Pinpoint the cell where the given text exists, returning its [x, y] midpoint coordinate. 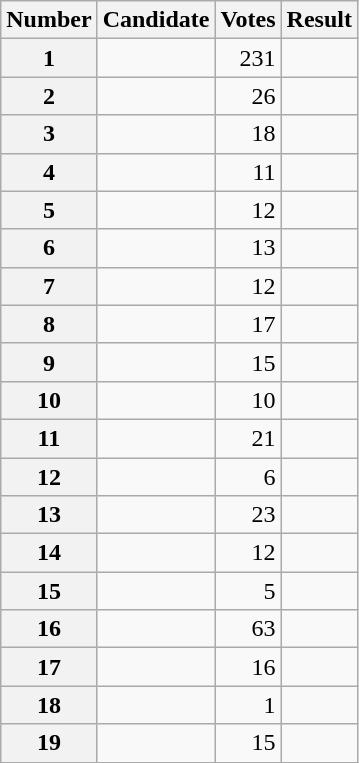
63 [248, 629]
26 [248, 96]
14 [49, 553]
9 [49, 362]
231 [248, 58]
Votes [248, 20]
4 [49, 172]
2 [49, 96]
23 [248, 515]
Number [49, 20]
8 [49, 324]
21 [248, 438]
Candidate [156, 20]
Result [319, 20]
19 [49, 743]
7 [49, 286]
3 [49, 134]
